Output the (X, Y) coordinate of the center of the cell containing the given text.  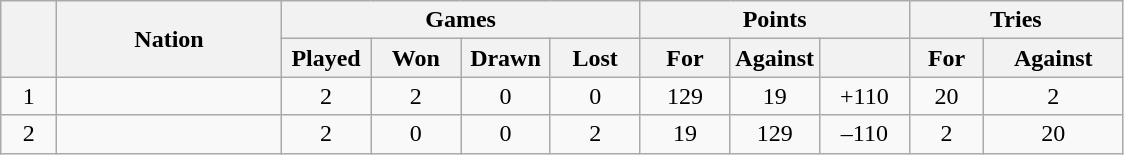
Tries (1016, 20)
+110 (865, 96)
Played (326, 58)
Drawn (506, 58)
Points (774, 20)
Nation (169, 39)
Lost (595, 58)
Games (460, 20)
Won (416, 58)
–110 (865, 134)
1 (29, 96)
